Identify which cell holds the provided text, then report its [x, y] central coordinate. 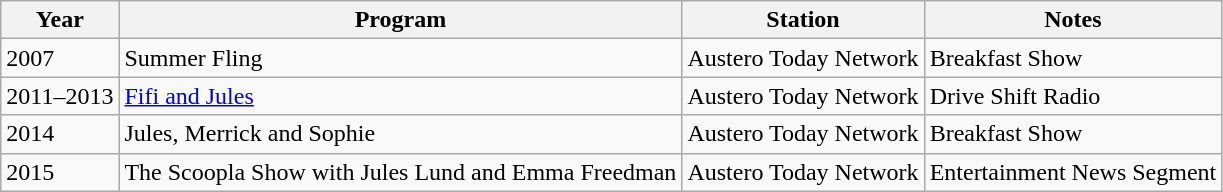
Summer Fling [400, 58]
Notes [1073, 20]
Program [400, 20]
Jules, Merrick and Sophie [400, 134]
Station [803, 20]
2007 [60, 58]
Year [60, 20]
2015 [60, 172]
Drive Shift Radio [1073, 96]
Fifi and Jules [400, 96]
2011–2013 [60, 96]
Entertainment News Segment [1073, 172]
The Scoopla Show with Jules Lund and Emma Freedman [400, 172]
2014 [60, 134]
